Scan for the cell matching the given text and deliver its [X, Y] coordinate at center. 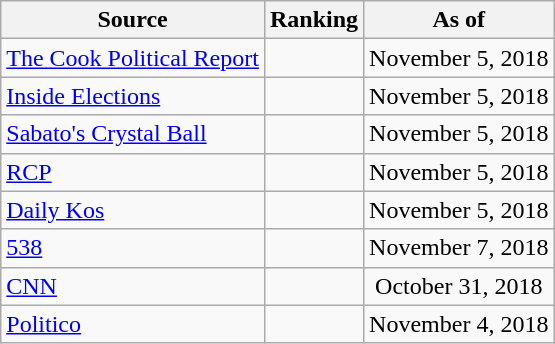
Politico [133, 324]
The Cook Political Report [133, 58]
Sabato's Crystal Ball [133, 134]
November 4, 2018 [459, 324]
November 7, 2018 [459, 248]
October 31, 2018 [459, 286]
Inside Elections [133, 96]
As of [459, 20]
RCP [133, 172]
Daily Kos [133, 210]
CNN [133, 286]
Ranking [314, 20]
538 [133, 248]
Source [133, 20]
